Capture the cell that displays the provided text and extract its (x, y) central coordinate. 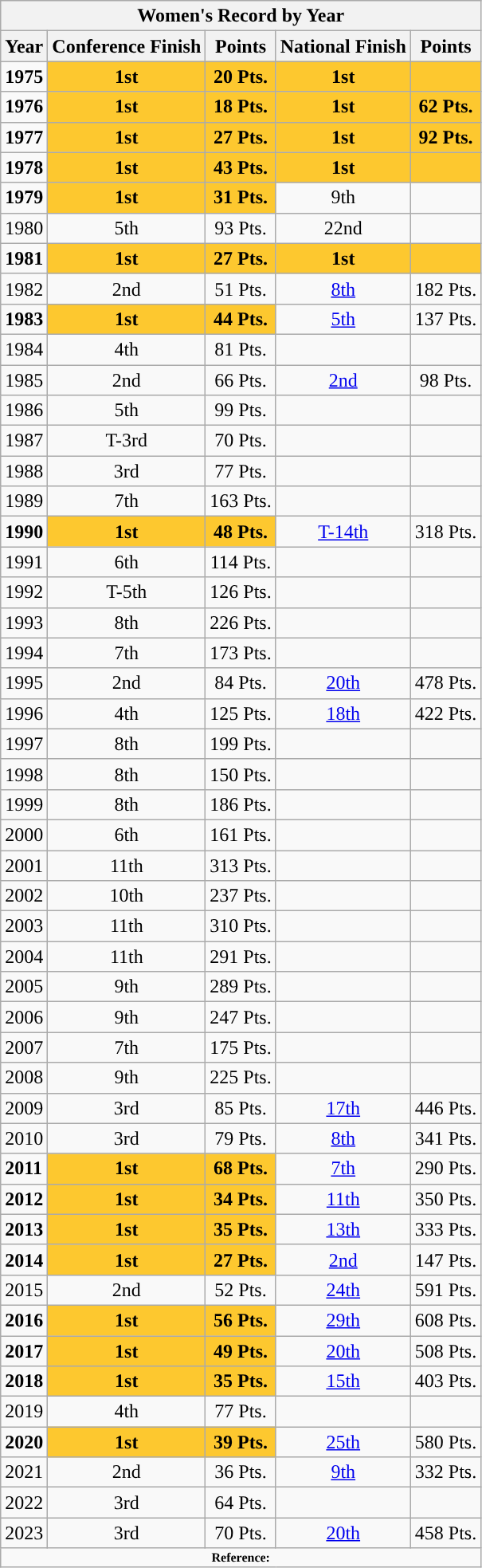
332 Pts. (445, 1472)
2006 (24, 1017)
34 Pts. (241, 1199)
199 Pts. (241, 744)
49 Pts. (241, 1351)
51 Pts. (241, 289)
458 Pts. (445, 1533)
2008 (24, 1078)
29th (343, 1320)
1981 (24, 258)
446 Pts. (445, 1108)
36 Pts. (241, 1472)
24th (343, 1290)
161 Pts. (241, 835)
182 Pts. (445, 289)
2022 (24, 1503)
84 Pts. (241, 683)
39 Pts. (241, 1442)
17th (343, 1108)
226 Pts. (241, 623)
Year (24, 46)
2000 (24, 835)
13th (343, 1229)
Conference Finish (127, 46)
1986 (24, 411)
2002 (24, 896)
1994 (24, 653)
1985 (24, 380)
99 Pts. (241, 411)
310 Pts. (241, 926)
85 Pts. (241, 1108)
64 Pts. (241, 1503)
48 Pts. (241, 532)
163 Pts. (241, 501)
2016 (24, 1320)
1989 (24, 501)
2021 (24, 1472)
22nd (343, 228)
1991 (24, 562)
43 Pts. (241, 167)
175 Pts. (241, 1047)
403 Pts. (445, 1381)
289 Pts. (241, 987)
1979 (24, 198)
478 Pts. (445, 683)
1987 (24, 441)
2018 (24, 1381)
81 Pts. (241, 349)
1997 (24, 744)
173 Pts. (241, 653)
18th (343, 713)
92 Pts. (445, 137)
National Finish (343, 46)
1975 (24, 77)
1980 (24, 228)
1978 (24, 167)
126 Pts. (241, 592)
1996 (24, 713)
Reference: (241, 1558)
350 Pts. (445, 1199)
125 Pts. (241, 713)
2012 (24, 1199)
1983 (24, 319)
25th (343, 1442)
1976 (24, 107)
31 Pts. (241, 198)
44 Pts. (241, 319)
341 Pts. (445, 1138)
150 Pts. (241, 774)
147 Pts. (445, 1260)
2013 (24, 1229)
313 Pts. (241, 865)
1984 (24, 349)
2001 (24, 865)
2023 (24, 1533)
68 Pts. (241, 1169)
137 Pts. (445, 319)
318 Pts. (445, 532)
2005 (24, 987)
225 Pts. (241, 1078)
20 Pts. (241, 77)
1982 (24, 289)
66 Pts. (241, 380)
508 Pts. (445, 1351)
98 Pts. (445, 380)
237 Pts. (241, 896)
2020 (24, 1442)
T-5th (127, 592)
580 Pts. (445, 1442)
291 Pts. (241, 957)
56 Pts. (241, 1320)
2019 (24, 1412)
2007 (24, 1047)
608 Pts. (445, 1320)
2017 (24, 1351)
1992 (24, 592)
T-14th (343, 532)
591 Pts. (445, 1290)
1988 (24, 471)
2015 (24, 1290)
2004 (24, 957)
2011 (24, 1169)
52 Pts. (241, 1290)
1977 (24, 137)
1999 (24, 804)
1993 (24, 623)
422 Pts. (445, 713)
93 Pts. (241, 228)
62 Pts. (445, 107)
2014 (24, 1260)
186 Pts. (241, 804)
2003 (24, 926)
333 Pts. (445, 1229)
Women's Record by Year (241, 16)
1995 (24, 683)
2009 (24, 1108)
10th (127, 896)
15th (343, 1381)
2010 (24, 1138)
T-3rd (127, 441)
1990 (24, 532)
114 Pts. (241, 562)
290 Pts. (445, 1169)
18 Pts. (241, 107)
247 Pts. (241, 1017)
1998 (24, 774)
79 Pts. (241, 1138)
